Search for the cell housing the specified text and yield its [X, Y] center coordinate. 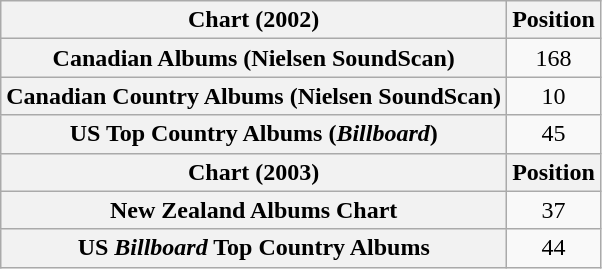
168 [554, 58]
Chart (2002) [254, 20]
US Top Country Albums (Billboard) [254, 134]
44 [554, 248]
45 [554, 134]
Chart (2003) [254, 172]
37 [554, 210]
Canadian Country Albums (Nielsen SoundScan) [254, 96]
US Billboard Top Country Albums [254, 248]
Canadian Albums (Nielsen SoundScan) [254, 58]
New Zealand Albums Chart [254, 210]
10 [554, 96]
